Pinpoint the cell where the given text exists, returning its [x, y] midpoint coordinate. 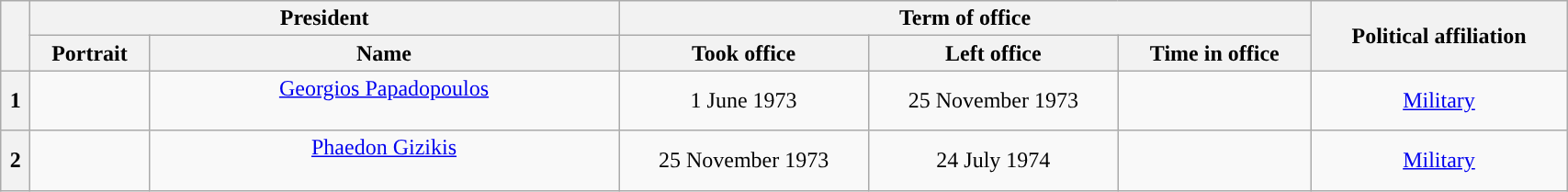
Phaedon Gizikis [384, 160]
Term of office [965, 18]
24 July 1974 [993, 160]
Time in office [1214, 53]
Took office [744, 53]
Portrait [90, 53]
1 [16, 101]
Political affiliation [1438, 36]
Name [384, 53]
Georgios Papadopoulos [384, 101]
2 [16, 160]
Left office [993, 53]
President [325, 18]
1 June 1973 [744, 101]
